Return the [X, Y] coordinate for the center point of the cell that contains the specified text.  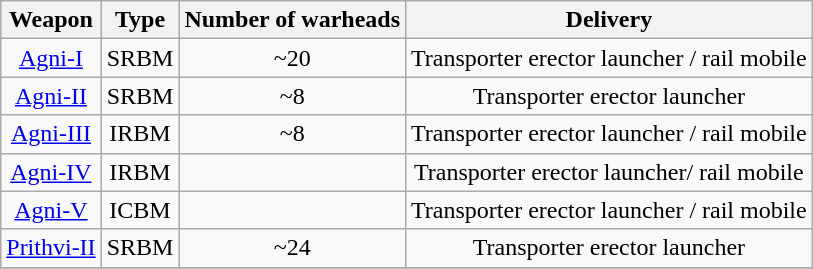
Delivery [610, 20]
~20 [292, 58]
Agni-III [51, 134]
~24 [292, 248]
ICBM [140, 210]
Agni-V [51, 210]
Agni-II [51, 96]
Type [140, 20]
Agni-I [51, 58]
Transporter erector launcher/ rail mobile [610, 172]
Number of warheads [292, 20]
Agni-IV [51, 172]
Weapon [51, 20]
Prithvi-II [51, 248]
